Locate the cell with the specified text and output its [X, Y] center coordinate. 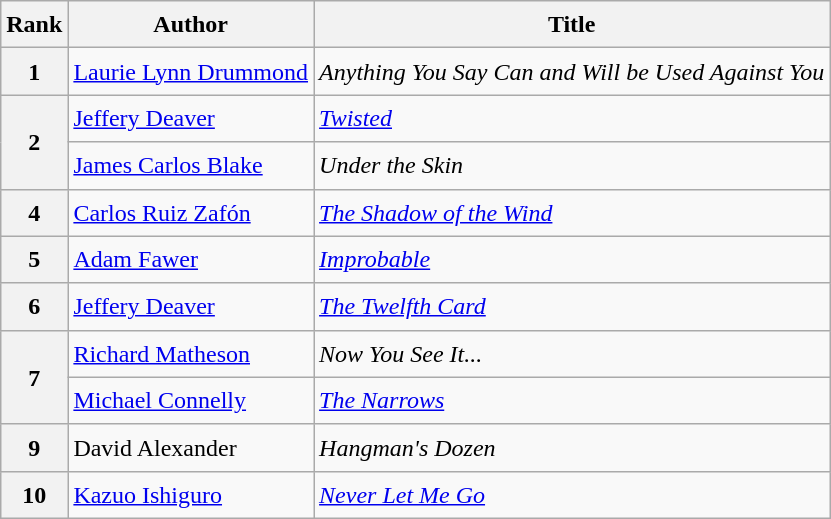
The Shadow of the Wind [572, 212]
Rank [34, 24]
Michael Connelly [191, 400]
Carlos Ruiz Zafón [191, 212]
David Alexander [191, 448]
The Narrows [572, 400]
4 [34, 212]
Under the Skin [572, 166]
6 [34, 306]
2 [34, 142]
Anything You Say Can and Will be Used Against You [572, 72]
Kazuo Ishiguro [191, 494]
7 [34, 377]
Twisted [572, 118]
9 [34, 448]
The Twelfth Card [572, 306]
1 [34, 72]
Author [191, 24]
Never Let Me Go [572, 494]
Adam Fawer [191, 260]
Title [572, 24]
Richard Matheson [191, 354]
Improbable [572, 260]
Now You See It... [572, 354]
James Carlos Blake [191, 166]
Laurie Lynn Drummond [191, 72]
5 [34, 260]
10 [34, 494]
Hangman's Dozen [572, 448]
